Locate the cell with the specified text and output its [x, y] center coordinate. 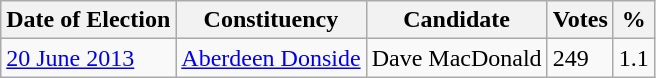
249 [580, 58]
Dave MacDonald [456, 58]
20 June 2013 [88, 58]
Votes [580, 20]
Constituency [271, 20]
Aberdeen Donside [271, 58]
1.1 [634, 58]
% [634, 20]
Candidate [456, 20]
Date of Election [88, 20]
